Return (x, y) of the center of cell containing provided text 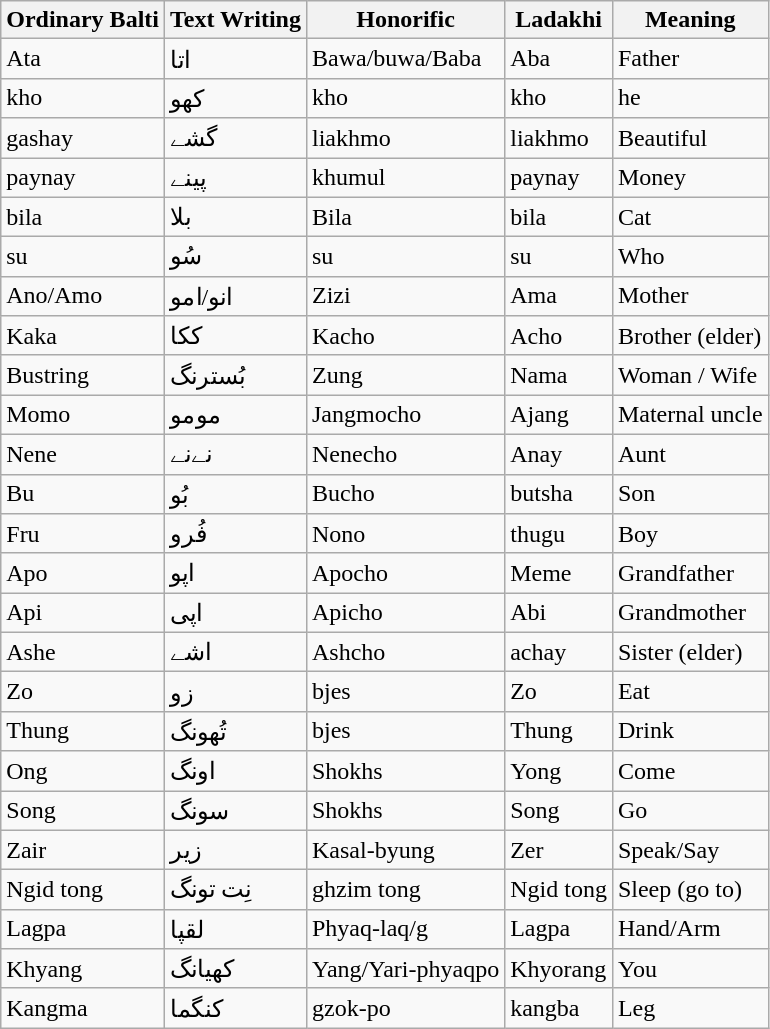
Grandmother (690, 613)
Grandfather (690, 573)
Yang/Yari-phyaqpo (405, 969)
Hand/Arm (690, 929)
Api (83, 613)
لقپا (235, 929)
بُو (235, 494)
اتا (235, 59)
Bu (83, 494)
Nenecho (405, 454)
بُسترنگ (235, 375)
Khyang (83, 969)
بلا (235, 217)
Ashe (83, 652)
ghzim tong (405, 890)
Ano/Amo (83, 296)
Woman / Wife (690, 375)
نےنے (235, 454)
Bucho (405, 494)
Phyaq-laq/g (405, 929)
سُو (235, 257)
Honorific (405, 20)
Mother (690, 296)
Leg (690, 1008)
Zair (83, 850)
پینے (235, 178)
khumul (405, 178)
Ama (559, 296)
Bila (405, 217)
Khyorang (559, 969)
Maternal uncle (690, 415)
Ashcho (405, 652)
Go (690, 810)
اشے (235, 652)
Jangmocho (405, 415)
ککا (235, 336)
انو/امو (235, 296)
تُھونگ (235, 731)
Acho (559, 336)
Son (690, 494)
Text Writing (235, 20)
gzok-po (405, 1008)
Apicho (405, 613)
Zung (405, 375)
اونگ (235, 771)
Abi (559, 613)
اپی (235, 613)
Apocho (405, 573)
نِت تونگ (235, 890)
Drink (690, 731)
Come (690, 771)
Cat (690, 217)
Fru (83, 534)
Kacho (405, 336)
he (690, 98)
You (690, 969)
Boy (690, 534)
Meaning (690, 20)
Apo (83, 573)
سونگ (235, 810)
کھیانگ (235, 969)
Ong (83, 771)
Money (690, 178)
Sleep (go to) (690, 890)
گشے (235, 138)
Bustring (83, 375)
Nene (83, 454)
Zizi (405, 296)
Aba (559, 59)
فُرو (235, 534)
Zer (559, 850)
Nama (559, 375)
زو (235, 692)
Beautiful (690, 138)
kangba (559, 1008)
Meme (559, 573)
اپو (235, 573)
Ladakhi (559, 20)
butsha (559, 494)
thugu (559, 534)
Brother (elder) (690, 336)
Speak/Say (690, 850)
Aunt (690, 454)
Sister (elder) (690, 652)
Ordinary Balti (83, 20)
Kaka (83, 336)
کھو (235, 98)
Ajang (559, 415)
Father (690, 59)
Eat (690, 692)
زیر (235, 850)
Bawa/buwa/Baba (405, 59)
Ata (83, 59)
achay (559, 652)
Who (690, 257)
gashay (83, 138)
Yong (559, 771)
Anay (559, 454)
Momo (83, 415)
Kasal-byung (405, 850)
Nono (405, 534)
کنگما (235, 1008)
Kangma (83, 1008)
مومو (235, 415)
